Search for the cell housing the specified text and yield its [x, y] center coordinate. 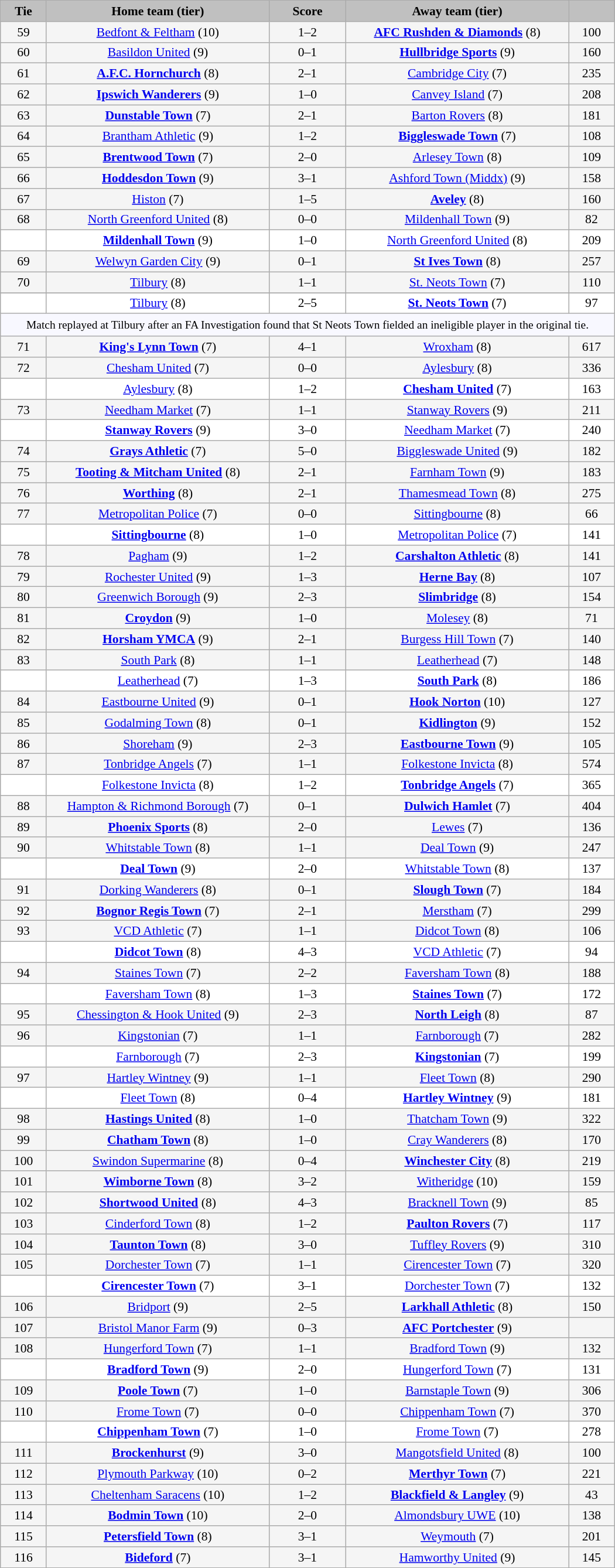
81 [23, 619]
Cray Wanderers (8) [457, 1140]
Cambridge City (7) [457, 74]
116 [23, 1557]
172 [592, 994]
235 [592, 74]
A.F.C. Hornchurch (8) [158, 74]
68 [23, 220]
Merstham (7) [457, 911]
138 [592, 1516]
104 [23, 1245]
Away team (tier) [457, 11]
69 [23, 262]
Home team (tier) [158, 11]
282 [592, 1036]
Bedfont & Feltham (10) [158, 32]
95 [23, 1015]
1–5 [307, 199]
199 [592, 1057]
Burgess Hill Town (7) [457, 640]
306 [592, 1391]
59 [23, 32]
115 [23, 1536]
103 [23, 1224]
148 [592, 660]
114 [23, 1516]
Larkhall Athletic (8) [457, 1307]
Hastings United (8) [158, 1119]
Match replayed at Tilbury after an FA Investigation found that St Neots Town fielded an ineligible player in the original tie. [307, 326]
Mangotsfield United (8) [457, 1453]
275 [592, 493]
72 [23, 368]
76 [23, 493]
4–1 [307, 347]
Winchester City (8) [457, 1161]
310 [592, 1245]
North Leigh (8) [457, 1015]
154 [592, 597]
Canvey Island (7) [457, 95]
113 [23, 1495]
88 [23, 806]
299 [592, 911]
0–3 [307, 1328]
Shoreham (9) [158, 744]
2–2 [307, 973]
79 [23, 577]
150 [592, 1307]
Herne Bay (8) [457, 577]
182 [592, 452]
Biggleswade United (9) [457, 452]
5–0 [307, 452]
Thatcham Town (9) [457, 1119]
Paulton Rovers (7) [457, 1224]
83 [23, 660]
Biggleswade Town (7) [457, 136]
62 [23, 95]
145 [592, 1557]
208 [592, 95]
70 [23, 282]
77 [23, 514]
Brockenhurst (9) [158, 1453]
Godalming Town (8) [158, 723]
Barton Rovers (8) [457, 115]
163 [592, 389]
Wimborne Town (8) [158, 1182]
74 [23, 452]
Barnstaple Town (9) [457, 1391]
617 [592, 347]
211 [592, 410]
Witheridge (10) [457, 1182]
93 [23, 931]
257 [592, 262]
Histon (7) [158, 199]
Swindon Supermarine (8) [158, 1161]
Dulwich Hamlet (7) [457, 806]
King's Lynn Town (7) [158, 347]
Bracknell Town (9) [457, 1203]
Hampton & Richmond Borough (7) [158, 806]
404 [592, 806]
Chatham Town (8) [158, 1140]
152 [592, 723]
170 [592, 1140]
159 [592, 1182]
365 [592, 785]
Tuffley Rovers (9) [457, 1245]
AFC Portchester (9) [457, 1328]
61 [23, 74]
117 [592, 1224]
86 [23, 744]
3–2 [307, 1182]
Aveley (8) [457, 199]
240 [592, 431]
Basildon United (9) [158, 53]
322 [592, 1119]
Phoenix Sports (8) [158, 827]
184 [592, 890]
63 [23, 115]
73 [23, 410]
131 [592, 1369]
136 [592, 827]
370 [592, 1412]
Merthyr Town (7) [457, 1474]
140 [592, 640]
96 [23, 1036]
201 [592, 1536]
111 [23, 1453]
320 [592, 1265]
Eastbourne Town (9) [457, 744]
Hamworthy United (9) [457, 1557]
127 [592, 702]
Brentwood Town (7) [158, 158]
Thamesmead Town (8) [457, 493]
St Ives Town (8) [457, 262]
75 [23, 472]
84 [23, 702]
Greenwich Borough (9) [158, 597]
574 [592, 764]
186 [592, 681]
Molesey (8) [457, 619]
Shortwood United (8) [158, 1203]
102 [23, 1203]
99 [23, 1140]
Lewes (7) [457, 827]
Kidlington (9) [457, 723]
Brantham Athletic (9) [158, 136]
Weymouth (7) [457, 1536]
Cinderford Town (8) [158, 1224]
Horsham YMCA (9) [158, 640]
Rochester United (9) [158, 577]
Taunton Town (8) [158, 1245]
336 [592, 368]
90 [23, 848]
247 [592, 848]
0–2 [307, 1474]
64 [23, 136]
Tooting & Mitcham United (8) [158, 472]
Petersfield Town (8) [158, 1536]
101 [23, 1182]
Worthing (8) [158, 493]
Farnham Town (9) [457, 472]
Ipswich Wanderers (9) [158, 95]
Pagham (9) [158, 556]
Hullbridge Sports (9) [457, 53]
Cheltenham Saracens (10) [158, 1495]
80 [23, 597]
Dunstable Town (7) [158, 115]
98 [23, 1119]
60 [23, 53]
65 [23, 158]
78 [23, 556]
Carshalton Athletic (8) [457, 556]
183 [592, 472]
278 [592, 1432]
AFC Rushden & Diamonds (8) [457, 32]
Score [307, 11]
Grays Athletic (7) [158, 452]
219 [592, 1161]
Bridport (9) [158, 1307]
43 [592, 1495]
Bristol Manor Farm (9) [158, 1328]
188 [592, 973]
91 [23, 890]
Croydon (9) [158, 619]
Dorking Wanderers (8) [158, 890]
290 [592, 1078]
158 [592, 178]
Bideford (7) [158, 1557]
89 [23, 827]
Bodmin Town (10) [158, 1516]
Bognor Regis Town (7) [158, 911]
Tie [23, 11]
67 [23, 199]
Chessington & Hook United (9) [158, 1015]
Slimbridge (8) [457, 597]
Hoddesdon Town (9) [158, 178]
Arlesey Town (8) [457, 158]
Ashford Town (Middx) (9) [457, 178]
Poole Town (7) [158, 1391]
Slough Town (7) [457, 890]
221 [592, 1474]
137 [592, 869]
Hook Norton (10) [457, 702]
Plymouth Parkway (10) [158, 1474]
Wroxham (8) [457, 347]
92 [23, 911]
Blackfield & Langley (9) [457, 1495]
Eastbourne United (9) [158, 702]
Welwyn Garden City (9) [158, 262]
112 [23, 1474]
Almondsbury UWE (10) [457, 1516]
209 [592, 241]
